Identify which cell holds the provided text, then report its (X, Y) central coordinate. 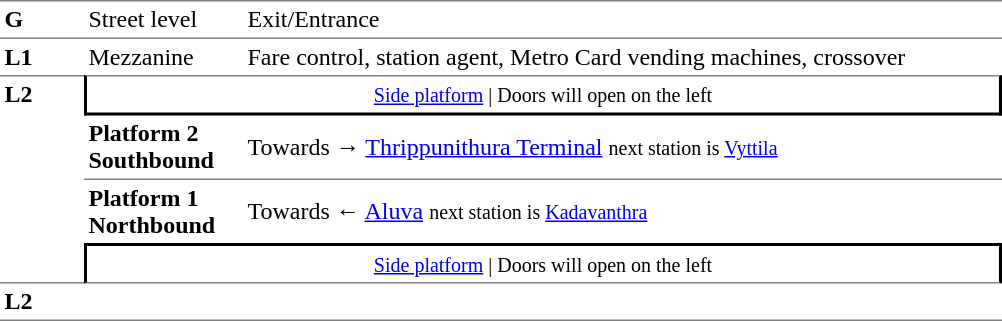
L2 (42, 179)
G (42, 20)
Platform 1Northbound (164, 212)
Mezzanine (164, 57)
Towards → Thrippunithura Terminal next station is Vyttila (622, 148)
Fare control, station agent, Metro Card vending machines, crossover (622, 57)
L1 (42, 57)
Towards ← Aluva next station is Kadavanthra (622, 212)
Street level (164, 20)
Platform 2Southbound (164, 148)
Exit/Entrance (622, 20)
